Find where the given text appears and provide that cell's center as [X, Y] coordinate. 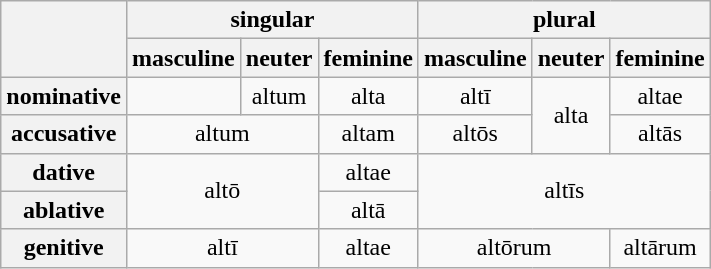
plural [564, 20]
altōrum [514, 248]
altās [660, 134]
altīs [564, 191]
dative [64, 172]
ablative [64, 210]
accusative [64, 134]
altō [222, 191]
altōs [475, 134]
altārum [660, 248]
genitive [64, 248]
nominative [64, 96]
altam [368, 134]
singular [273, 20]
altā [368, 210]
